Detect which cell encompasses the target text, then output its [X, Y] center coordinate. 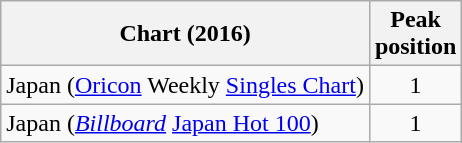
Chart (2016) [186, 34]
Peakposition [415, 34]
Japan (Billboard Japan Hot 100) [186, 123]
Japan (Oricon Weekly Singles Chart) [186, 85]
